Determine the [x, y] coordinate at the center of the cell enclosing the given text.  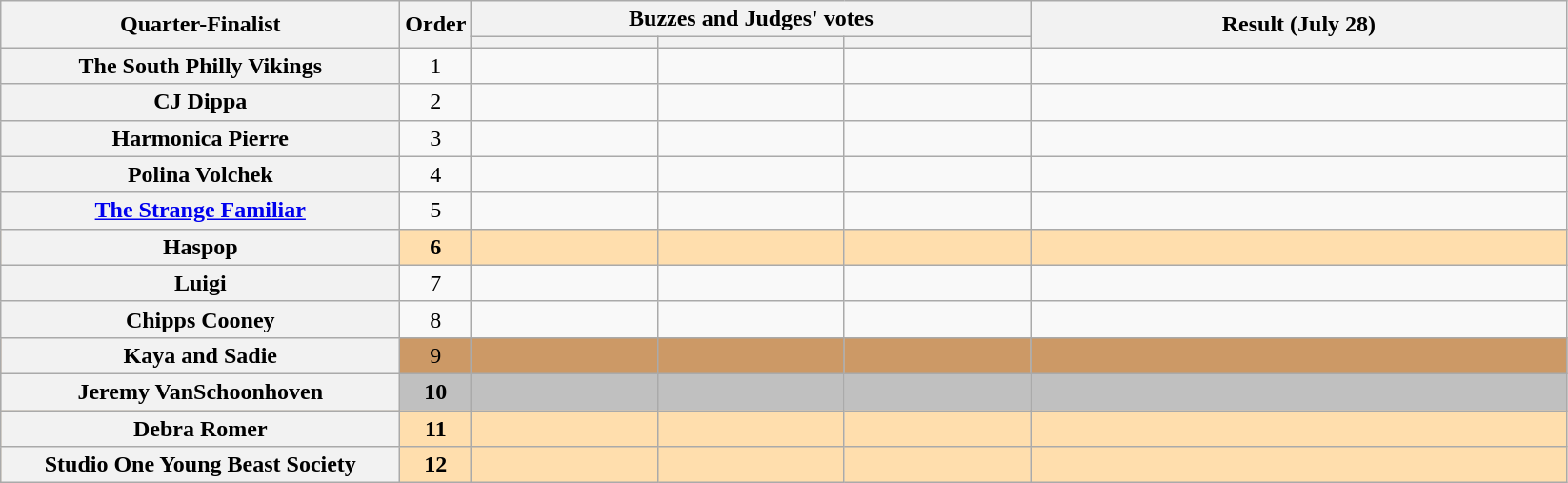
2 [436, 102]
The South Philly Vikings [200, 66]
6 [436, 247]
1 [436, 66]
9 [436, 355]
11 [436, 428]
Harmonica Pierre [200, 138]
5 [436, 211]
8 [436, 319]
Jeremy VanSchoonhoven [200, 392]
Debra Romer [200, 428]
Chipps Cooney [200, 319]
Polina Volchek [200, 174]
Result (July 28) [1299, 25]
Quarter-Finalist [200, 25]
CJ Dippa [200, 102]
7 [436, 283]
Buzzes and Judges' votes [751, 19]
12 [436, 465]
3 [436, 138]
The Strange Familiar [200, 211]
Studio One Young Beast Society [200, 465]
10 [436, 392]
Luigi [200, 283]
Haspop [200, 247]
Kaya and Sadie [200, 355]
4 [436, 174]
Order [436, 25]
